For the text-containing cell, return its midpoint in [X, Y] coordinate format. 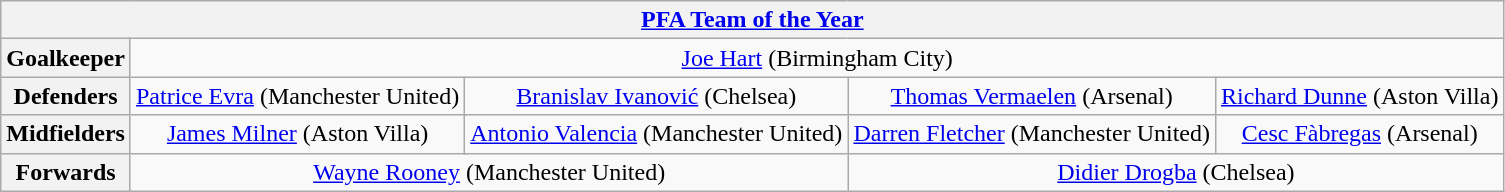
Thomas Vermaelen (Arsenal) [1032, 96]
Cesc Fàbregas (Arsenal) [1359, 134]
Wayne Rooney (Manchester United) [488, 172]
Midfielders [66, 134]
Joe Hart (Birmingham City) [817, 58]
Branislav Ivanović (Chelsea) [656, 96]
Goalkeeper [66, 58]
James Milner (Aston Villa) [297, 134]
Darren Fletcher (Manchester United) [1032, 134]
Richard Dunne (Aston Villa) [1359, 96]
Antonio Valencia (Manchester United) [656, 134]
Defenders [66, 96]
Forwards [66, 172]
Didier Drogba (Chelsea) [1176, 172]
Patrice Evra (Manchester United) [297, 96]
PFA Team of the Year [752, 20]
